Search for the cell housing the specified text and yield its (X, Y) center coordinate. 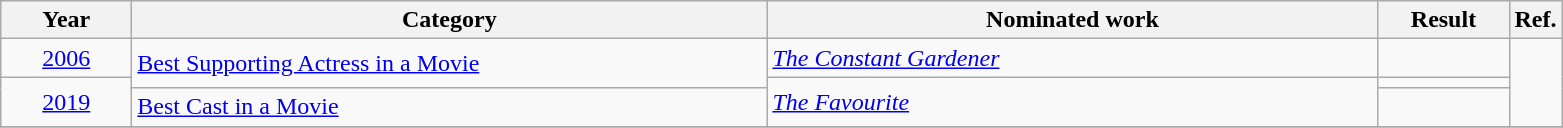
The Favourite (1072, 102)
Best Supporting Actress in a Movie (450, 64)
2006 (66, 58)
Best Cast in a Movie (450, 107)
Year (66, 20)
The Constant Gardener (1072, 58)
Result (1444, 20)
Ref. (1536, 20)
2019 (66, 102)
Category (450, 20)
Nominated work (1072, 20)
